For the text-containing cell, return its midpoint in (x, y) coordinate format. 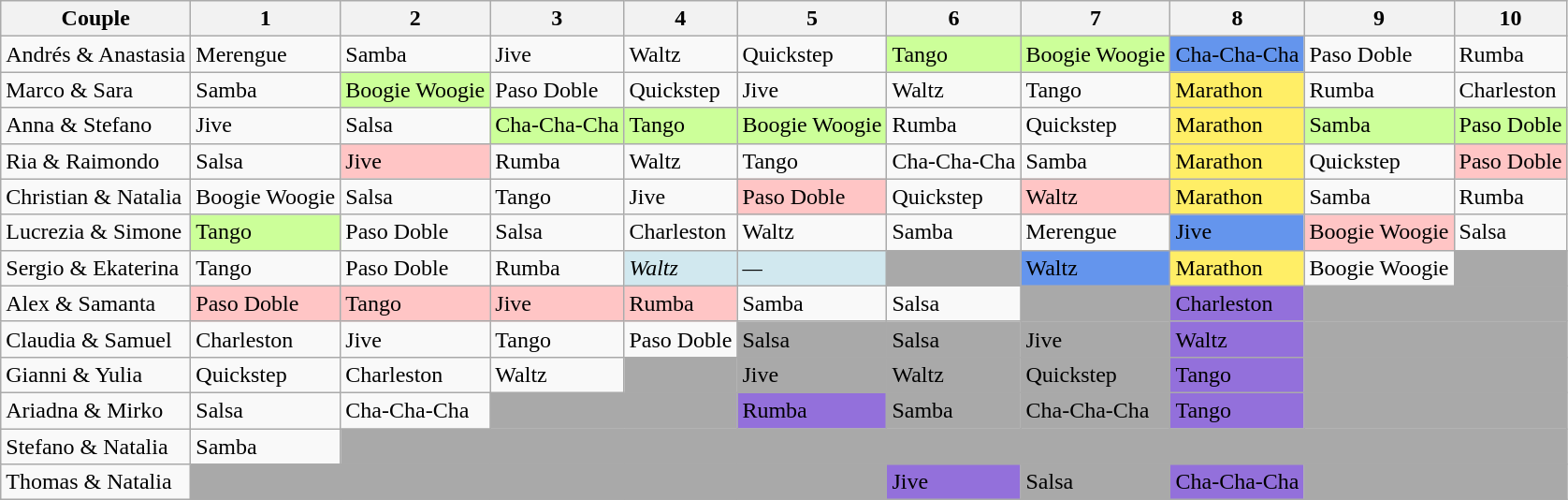
7 (1096, 19)
Sergio & Ekaterina (95, 268)
Claudia & Samuel (95, 339)
Stefano & Natalia (95, 447)
1 (266, 19)
Anna & Stefano (95, 125)
Ariadna & Mirko (95, 410)
5 (812, 19)
10 (1510, 19)
Lucrezia & Simone (95, 232)
Thomas & Natalia (95, 482)
Ria & Raimondo (95, 161)
Christian & Natalia (95, 197)
2 (415, 19)
Marco & Sara (95, 90)
6 (954, 19)
— (812, 268)
Couple (95, 19)
Andrés & Anastasia (95, 54)
9 (1379, 19)
4 (681, 19)
8 (1237, 19)
3 (558, 19)
Alex & Samanta (95, 303)
Gianni & Yulia (95, 375)
